Detect which cell encompasses the target text, then output its (X, Y) center coordinate. 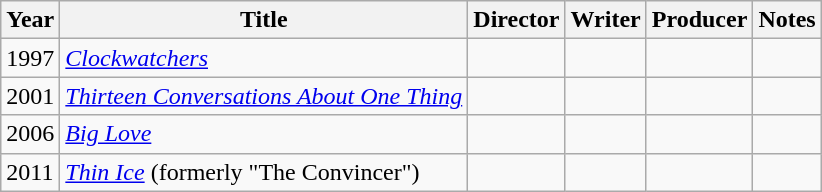
Thirteen Conversations About One Thing (264, 96)
Director (516, 20)
2006 (30, 134)
1997 (30, 58)
Year (30, 20)
Clockwatchers (264, 58)
Producer (700, 20)
Notes (787, 20)
Thin Ice (formerly "The Convincer") (264, 172)
2011 (30, 172)
Writer (606, 20)
Title (264, 20)
2001 (30, 96)
Big Love (264, 134)
